Pinpoint the cell where the given text exists, returning its (X, Y) midpoint coordinate. 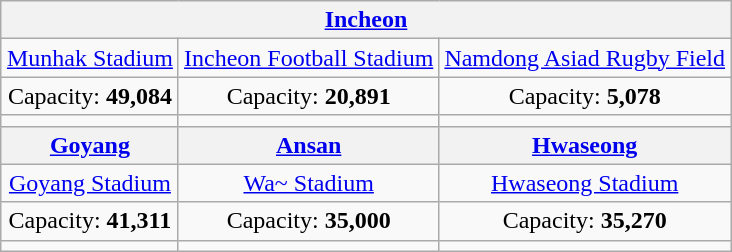
Capacity: 35,270 (585, 221)
Wa~ Stadium (308, 183)
Goyang (90, 145)
Munhak Stadium (90, 58)
Namdong Asiad Rugby Field (585, 58)
Capacity: 41,311 (90, 221)
Hwaseong Stadium (585, 183)
Incheon Football Stadium (308, 58)
Capacity: 49,084 (90, 96)
Ansan (308, 145)
Capacity: 35,000 (308, 221)
Goyang Stadium (90, 183)
Incheon (366, 20)
Hwaseong (585, 145)
Capacity: 20,891 (308, 96)
Capacity: 5,078 (585, 96)
